Find where the given text appears and provide that cell's center as (x, y) coordinate. 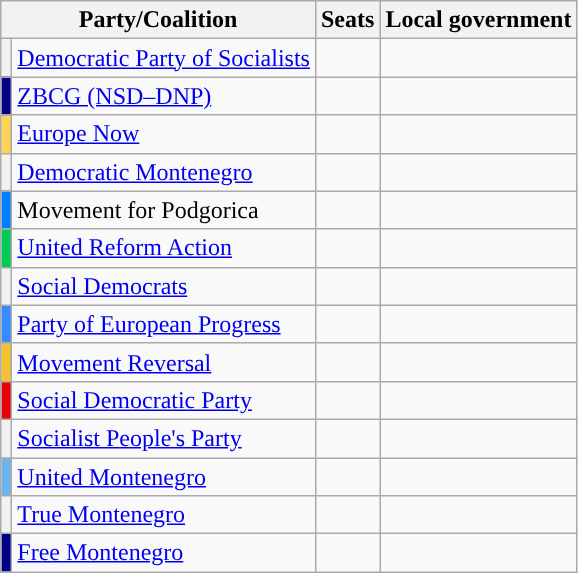
Free Montenegro (164, 553)
Social Democratic Party (164, 400)
United Montenegro (164, 477)
Party of European Progress (164, 324)
Movement Reversal (164, 362)
Seats (347, 20)
Party/Coalition (158, 20)
True Montenegro (164, 515)
Democratic Party of Socialists (164, 58)
Socialist People's Party (164, 438)
Social Democrats (164, 286)
Movement for Podgorica (164, 210)
ZBCG (NSD–DNP) (164, 96)
Democratic Montenegro (164, 172)
Local government (478, 20)
Europe Now (164, 134)
United Reform Action (164, 248)
